Return the [x, y] coordinate for the center point of the cell that contains the specified text.  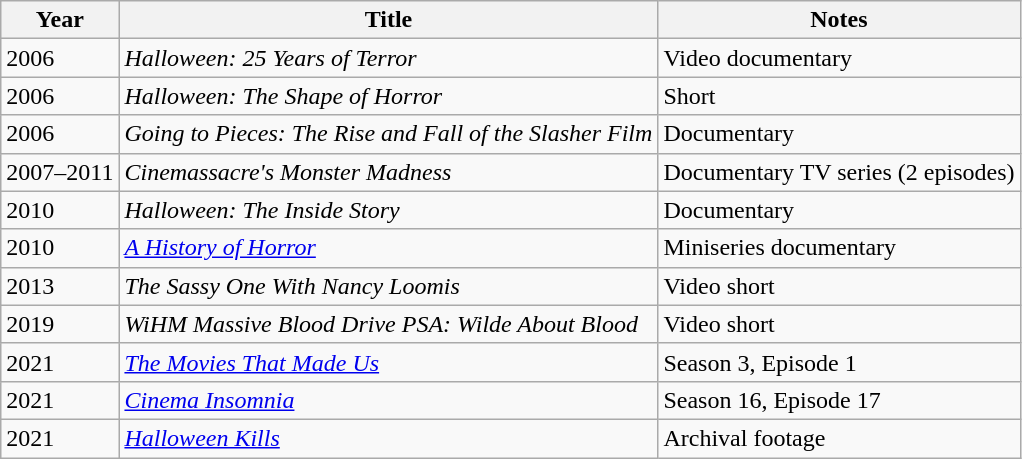
The Movies That Made Us [388, 362]
Short [839, 96]
Cinemassacre's Monster Madness [388, 172]
WiHM Massive Blood Drive PSA: Wilde About Blood [388, 324]
Year [60, 20]
Halloween: The Shape of Horror [388, 96]
2019 [60, 324]
A History of Horror [388, 248]
Notes [839, 20]
2007–2011 [60, 172]
Season 3, Episode 1 [839, 362]
Video documentary [839, 58]
Cinema Insomnia [388, 400]
The Sassy One With Nancy Loomis [388, 286]
Halloween: The Inside Story [388, 210]
Halloween Kills [388, 438]
2013 [60, 286]
Documentary TV series (2 episodes) [839, 172]
Title [388, 20]
Miniseries documentary [839, 248]
Halloween: 25 Years of Terror [388, 58]
Archival footage [839, 438]
Going to Pieces: The Rise and Fall of the Slasher Film [388, 134]
Season 16, Episode 17 [839, 400]
